Return the [X, Y] coordinate for the center point of the cell that contains the specified text.  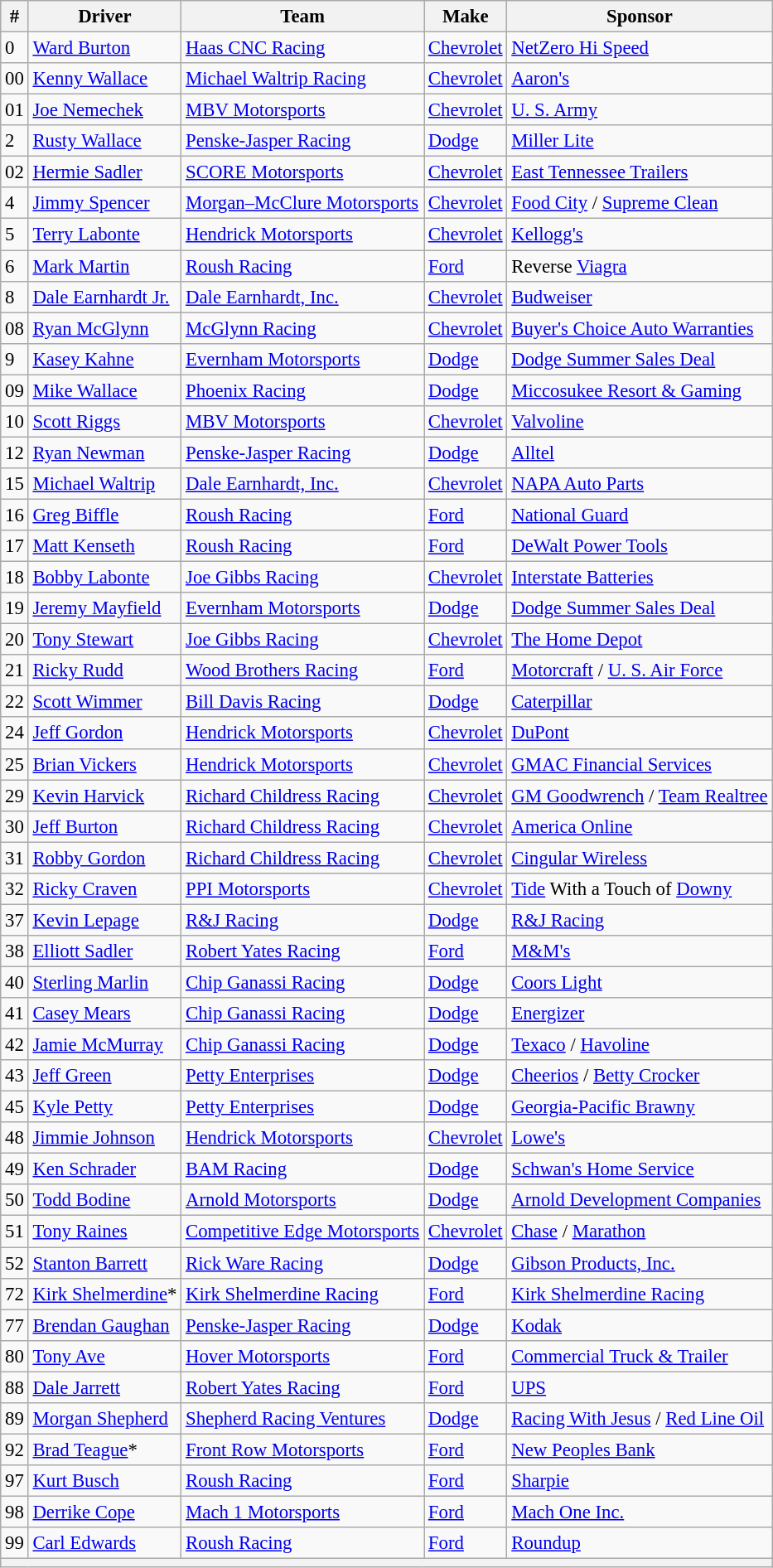
Ricky Craven [104, 889]
Elliott Sadler [104, 951]
Brad Teague* [104, 1449]
24 [15, 733]
Kyle Petty [104, 1107]
Ryan Newman [104, 452]
New Peoples Bank [640, 1449]
18 [15, 578]
Ryan McGlynn [104, 328]
Food City / Supreme Clean [640, 203]
37 [15, 920]
02 [15, 172]
Sterling Marlin [104, 982]
America Online [640, 826]
32 [15, 889]
Jeff Gordon [104, 733]
17 [15, 546]
Kevin Lepage [104, 920]
Tony Ave [104, 1356]
Texaco / Havoline [640, 1045]
00 [15, 79]
Scott Riggs [104, 422]
Kasey Kahne [104, 359]
51 [15, 1232]
Phoenix Racing [303, 390]
PPI Motorsports [303, 889]
Matt Kenseth [104, 546]
10 [15, 422]
U. S. Army [640, 110]
Driver [104, 17]
25 [15, 764]
Make [466, 17]
Jimmie Johnson [104, 1138]
Casey Mears [104, 1014]
Schwan's Home Service [640, 1169]
Alltel [640, 452]
DuPont [640, 733]
Kevin Harvick [104, 796]
Dale Jarrett [104, 1387]
98 [15, 1512]
Jamie McMurray [104, 1045]
Buyer's Choice Auto Warranties [640, 328]
09 [15, 390]
Hover Motorsports [303, 1356]
Budweiser [640, 297]
Carl Edwards [104, 1543]
Sharpie [640, 1481]
8 [15, 297]
Arnold Development Companies [640, 1201]
Ricky Rudd [104, 670]
97 [15, 1481]
48 [15, 1138]
Cingular Wireless [640, 858]
Dale Earnhardt Jr. [104, 297]
Kurt Busch [104, 1481]
Mach One Inc. [640, 1512]
Georgia-Pacific Brawny [640, 1107]
Kodak [640, 1325]
Lowe's [640, 1138]
01 [15, 110]
Joe Nemechek [104, 110]
Jeff Green [104, 1076]
Sponsor [640, 17]
29 [15, 796]
0 [15, 48]
Robby Gordon [104, 858]
52 [15, 1263]
Rusty Wallace [104, 141]
GMAC Financial Services [640, 764]
Interstate Batteries [640, 578]
Gibson Products, Inc. [640, 1263]
# [15, 17]
Bill Davis Racing [303, 702]
Reverse Viagra [640, 266]
08 [15, 328]
Valvoline [640, 422]
38 [15, 951]
Competitive Edge Motorsports [303, 1232]
Michael Waltrip Racing [303, 79]
Roundup [640, 1543]
Kirk Shelmerdine* [104, 1294]
Brian Vickers [104, 764]
Scott Wimmer [104, 702]
41 [15, 1014]
Derrike Cope [104, 1512]
Jeremy Mayfield [104, 608]
Haas CNC Racing [303, 48]
East Tennessee Trailers [640, 172]
Tony Raines [104, 1232]
9 [15, 359]
GM Goodwrench / Team Realtree [640, 796]
Coors Light [640, 982]
12 [15, 452]
31 [15, 858]
Miller Lite [640, 141]
6 [15, 266]
Motorcraft / U. S. Air Force [640, 670]
45 [15, 1107]
Arnold Motorsports [303, 1201]
42 [15, 1045]
BAM Racing [303, 1169]
DeWalt Power Tools [640, 546]
Morgan Shepherd [104, 1419]
21 [15, 670]
15 [15, 484]
Ward Burton [104, 48]
2 [15, 141]
92 [15, 1449]
Aaron's [640, 79]
Racing With Jesus / Red Line Oil [640, 1419]
Kellogg's [640, 235]
Brendan Gaughan [104, 1325]
Terry Labonte [104, 235]
89 [15, 1419]
Commercial Truck & Trailer [640, 1356]
Miccosukee Resort & Gaming [640, 390]
Bobby Labonte [104, 578]
Mark Martin [104, 266]
Wood Brothers Racing [303, 670]
Caterpillar [640, 702]
50 [15, 1201]
40 [15, 982]
19 [15, 608]
99 [15, 1543]
Energizer [640, 1014]
Cheerios / Betty Crocker [640, 1076]
Front Row Motorsports [303, 1449]
20 [15, 640]
Stanton Barrett [104, 1263]
Morgan–McClure Motorsports [303, 203]
SCORE Motorsports [303, 172]
M&M's [640, 951]
49 [15, 1169]
Greg Biffle [104, 515]
43 [15, 1076]
Kenny Wallace [104, 79]
Jimmy Spencer [104, 203]
Shepherd Racing Ventures [303, 1419]
Ken Schrader [104, 1169]
Mike Wallace [104, 390]
Tony Stewart [104, 640]
NetZero Hi Speed [640, 48]
22 [15, 702]
National Guard [640, 515]
72 [15, 1294]
88 [15, 1387]
Mach 1 Motorsports [303, 1512]
5 [15, 235]
NAPA Auto Parts [640, 484]
Tide With a Touch of Downy [640, 889]
Team [303, 17]
Michael Waltrip [104, 484]
Chase / Marathon [640, 1232]
Todd Bodine [104, 1201]
80 [15, 1356]
The Home Depot [640, 640]
4 [15, 203]
UPS [640, 1387]
Rick Ware Racing [303, 1263]
77 [15, 1325]
Jeff Burton [104, 826]
30 [15, 826]
McGlynn Racing [303, 328]
16 [15, 515]
Hermie Sadler [104, 172]
